From the cell containing the given text, extract its center point as [X, Y] coordinate. 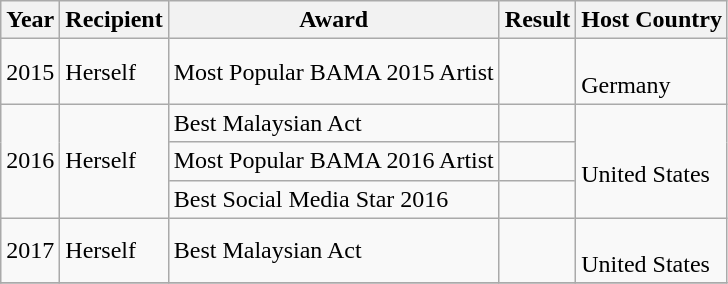
Most Popular BAMA 2016 Artist [334, 161]
Best Social Media Star 2016 [334, 199]
Host Country [652, 20]
Recipient [114, 20]
Most Popular BAMA 2015 Artist [334, 72]
2017 [30, 250]
Year [30, 20]
Result [537, 20]
2015 [30, 72]
Germany [652, 72]
Award [334, 20]
2016 [30, 161]
